Determine the (x, y) coordinate at the center of the cell enclosing the given text.  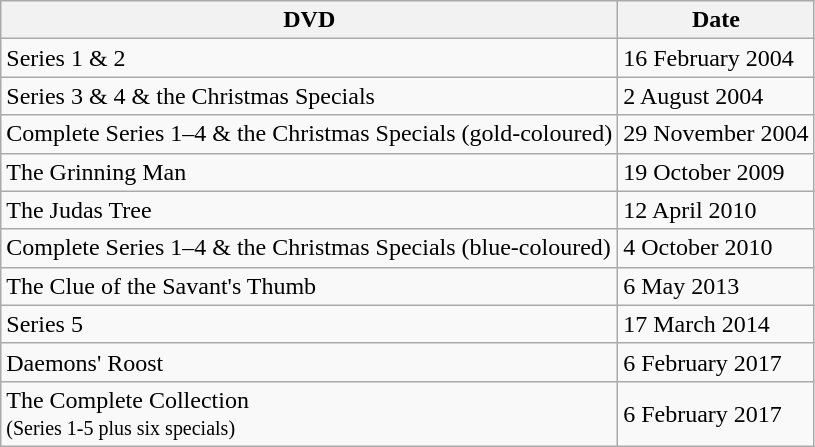
6 May 2013 (716, 286)
Complete Series 1–4 & the Christmas Specials (blue-coloured) (310, 248)
DVD (310, 20)
Series 3 & 4 & the Christmas Specials (310, 96)
The Judas Tree (310, 210)
16 February 2004 (716, 58)
2 August 2004 (716, 96)
Date (716, 20)
17 March 2014 (716, 324)
The Complete Collection(Series 1-5 plus six specials) (310, 414)
The Grinning Man (310, 172)
Daemons' Roost (310, 362)
29 November 2004 (716, 134)
19 October 2009 (716, 172)
4 October 2010 (716, 248)
Complete Series 1–4 & the Christmas Specials (gold-coloured) (310, 134)
12 April 2010 (716, 210)
The Clue of the Savant's Thumb (310, 286)
Series 1 & 2 (310, 58)
Series 5 (310, 324)
